Return [X, Y] of the center of cell containing provided text 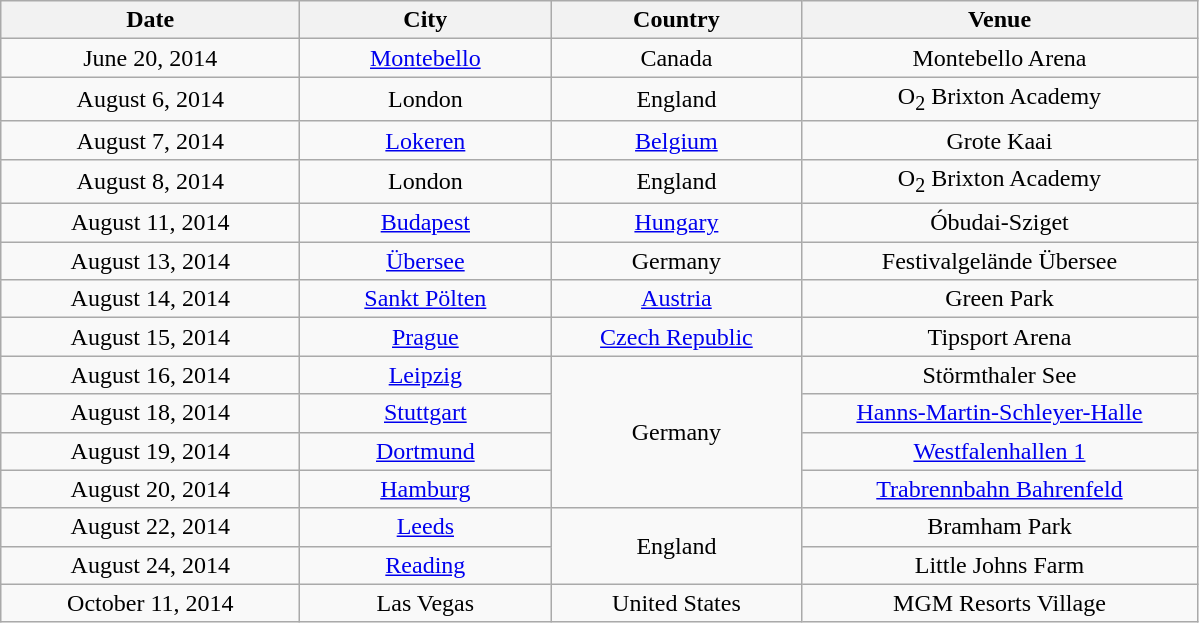
Montebello [426, 58]
August 20, 2014 [150, 489]
Montebello Arena [1000, 58]
Budapest [426, 223]
Grote Kaai [1000, 140]
Hamburg [426, 489]
Lokeren [426, 140]
Belgium [676, 140]
August 18, 2014 [150, 413]
Venue [1000, 20]
United States [676, 603]
August 13, 2014 [150, 261]
Hungary [676, 223]
Leeds [426, 527]
Trabrennbahn Bahrenfeld [1000, 489]
Reading [426, 565]
August 19, 2014 [150, 451]
Canada [676, 58]
Austria [676, 299]
June 20, 2014 [150, 58]
Little Johns Farm [1000, 565]
Green Park [1000, 299]
August 8, 2014 [150, 181]
Westfalenhallen 1 [1000, 451]
August 24, 2014 [150, 565]
August 6, 2014 [150, 99]
Tipsport Arena [1000, 337]
August 15, 2014 [150, 337]
Störmthaler See [1000, 375]
Festivalgelände Übersee [1000, 261]
Hanns-Martin-Schleyer-Halle [1000, 413]
August 14, 2014 [150, 299]
Country [676, 20]
Óbudai-Sziget [1000, 223]
MGM Resorts Village [1000, 603]
August 16, 2014 [150, 375]
Las Vegas [426, 603]
Czech Republic [676, 337]
City [426, 20]
Date [150, 20]
Dortmund [426, 451]
Übersee [426, 261]
August 11, 2014 [150, 223]
Bramham Park [1000, 527]
Sankt Pölten [426, 299]
Stuttgart [426, 413]
Leipzig [426, 375]
August 7, 2014 [150, 140]
August 22, 2014 [150, 527]
Prague [426, 337]
October 11, 2014 [150, 603]
